Locate the cell with the specified text and output its [x, y] center coordinate. 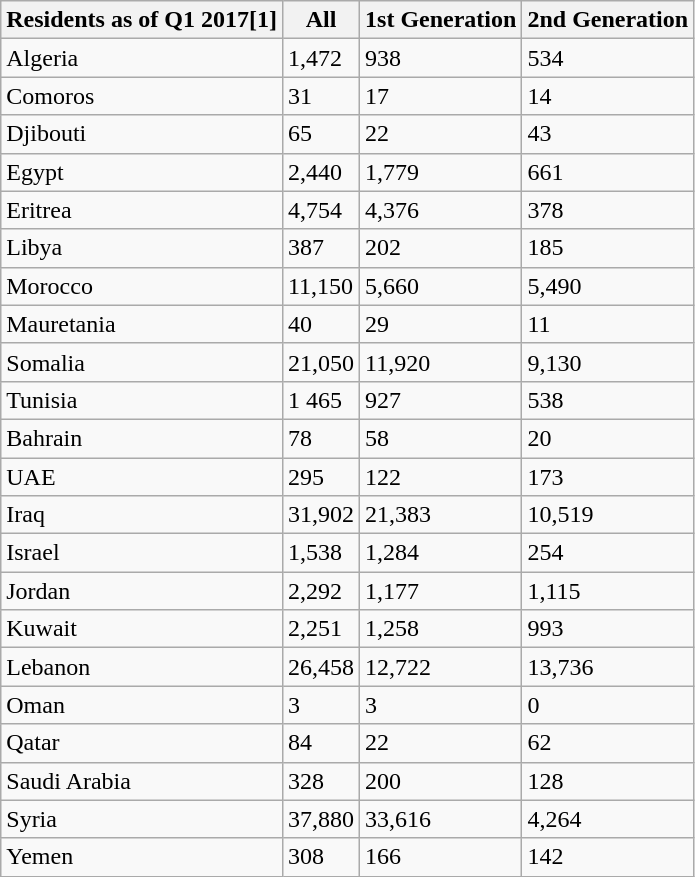
2nd Generation [608, 20]
78 [320, 438]
1,177 [441, 591]
4,264 [608, 819]
UAE [142, 477]
122 [441, 477]
17 [441, 96]
200 [441, 781]
202 [441, 248]
Somalia [142, 362]
328 [320, 781]
10,519 [608, 515]
20 [608, 438]
Lebanon [142, 667]
Israel [142, 553]
Oman [142, 705]
1,258 [441, 629]
Saudi Arabia [142, 781]
Mauretania [142, 324]
Syria [142, 819]
Comoros [142, 96]
11,920 [441, 362]
Jordan [142, 591]
295 [320, 477]
14 [608, 96]
Eritrea [142, 210]
11,150 [320, 286]
12,722 [441, 667]
11 [608, 324]
Algeria [142, 58]
29 [441, 324]
Libya [142, 248]
Kuwait [142, 629]
1,538 [320, 553]
All [320, 20]
1,779 [441, 172]
927 [441, 400]
534 [608, 58]
308 [320, 857]
166 [441, 857]
142 [608, 857]
538 [608, 400]
Tunisia [142, 400]
2,440 [320, 172]
Djibouti [142, 134]
378 [608, 210]
1,472 [320, 58]
173 [608, 477]
33,616 [441, 819]
58 [441, 438]
993 [608, 629]
254 [608, 553]
Qatar [142, 743]
1st Generation [441, 20]
661 [608, 172]
Bahrain [142, 438]
128 [608, 781]
5,490 [608, 286]
21,050 [320, 362]
387 [320, 248]
21,383 [441, 515]
2,292 [320, 591]
31,902 [320, 515]
1 465 [320, 400]
Egypt [142, 172]
26,458 [320, 667]
40 [320, 324]
2,251 [320, 629]
4,754 [320, 210]
0 [608, 705]
Morocco [142, 286]
62 [608, 743]
37,880 [320, 819]
Yemen [142, 857]
43 [608, 134]
5,660 [441, 286]
65 [320, 134]
4,376 [441, 210]
84 [320, 743]
185 [608, 248]
13,736 [608, 667]
1,284 [441, 553]
938 [441, 58]
1,115 [608, 591]
9,130 [608, 362]
Iraq [142, 515]
31 [320, 96]
Residents as of Q1 2017[1] [142, 20]
